Provide the [x, y] coordinate of the cell's center where the given text is located.  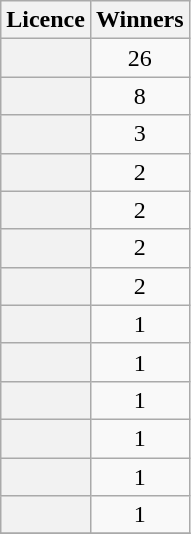
Licence [46, 20]
3 [140, 134]
8 [140, 96]
Winners [140, 20]
26 [140, 58]
